Detect which cell encompasses the target text, then output its [x, y] center coordinate. 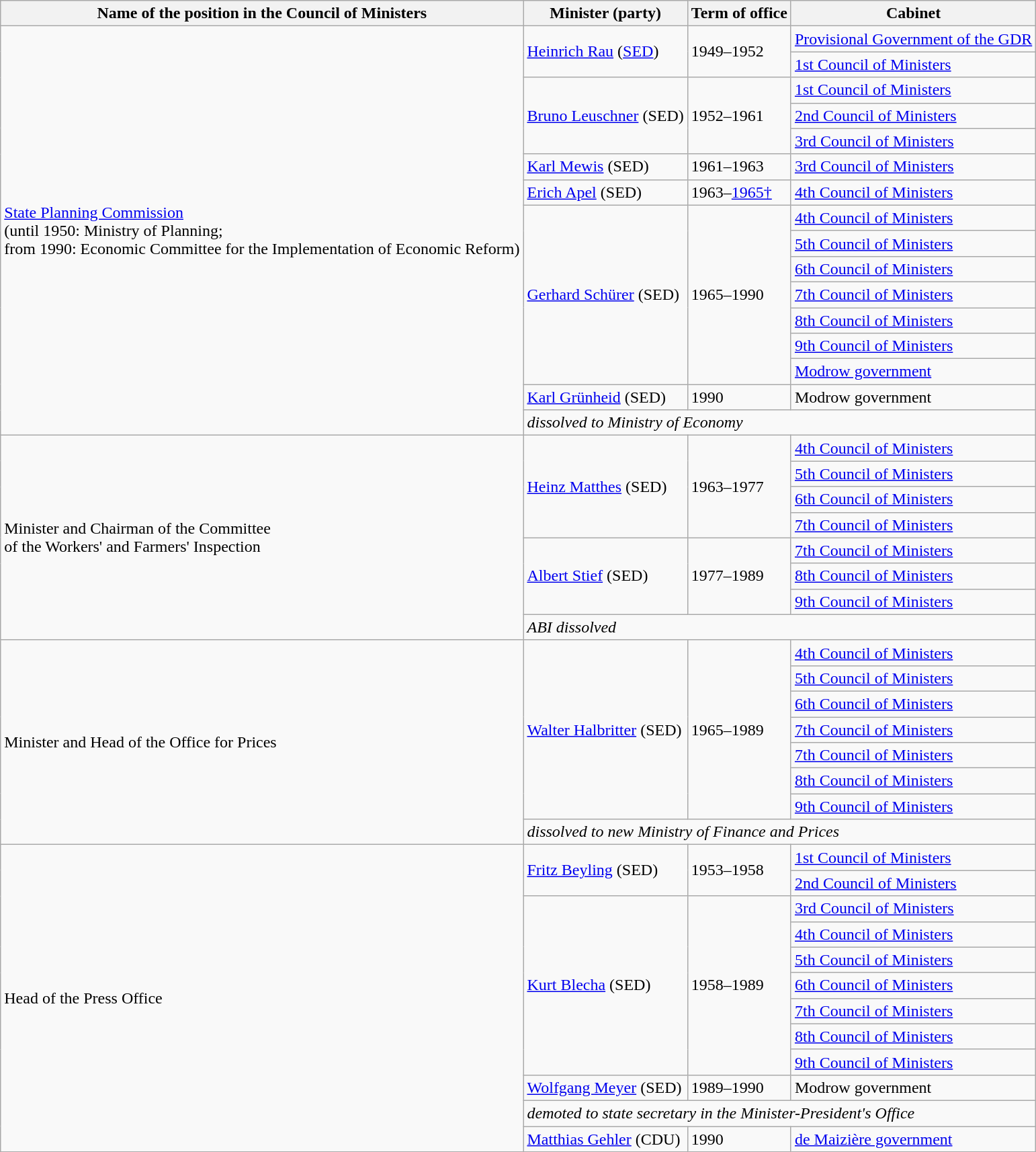
dissolved to new Ministry of Finance and Prices [779, 832]
Karl Grünheid (SED) [605, 397]
1952–1961 [739, 116]
1963–1965† [739, 192]
Minister and Chairman of the Committeeof the Workers' and Farmers' Inspection [262, 538]
1965–1989 [739, 729]
1965–1990 [739, 294]
Minister and Head of the Office for Prices [262, 742]
Name of the position in the Council of Ministers [262, 13]
1958–1989 [739, 985]
Wolfgang Meyer (SED) [605, 1087]
de Maizière government [913, 1139]
1977–1989 [739, 576]
1961–1963 [739, 167]
1963–1977 [739, 487]
1949–1952 [739, 52]
Fritz Beyling (SED) [605, 870]
Term of office [739, 13]
Bruno Leuschner (SED) [605, 116]
demoted to state secretary in the Minister-President's Office [779, 1113]
State Planning Commission(until 1950: Ministry of Planning; from 1990: Economic Committee for the Implementation of Economic Reform) [262, 231]
Erich Apel (SED) [605, 192]
Provisional Government of the GDR [913, 39]
Albert Stief (SED) [605, 576]
1953–1958 [739, 870]
Kurt Blecha (SED) [605, 985]
ABI dissolved [779, 627]
Head of the Press Office [262, 999]
dissolved to Ministry of Economy [779, 423]
1989–1990 [739, 1087]
Heinz Matthes (SED) [605, 487]
Matthias Gehler (CDU) [605, 1139]
Karl Mewis (SED) [605, 167]
Minister (party) [605, 13]
Walter Halbritter (SED) [605, 729]
Cabinet [913, 13]
Gerhard Schürer (SED) [605, 294]
Heinrich Rau (SED) [605, 52]
